Pinpoint the cell where the given text exists, returning its [x, y] midpoint coordinate. 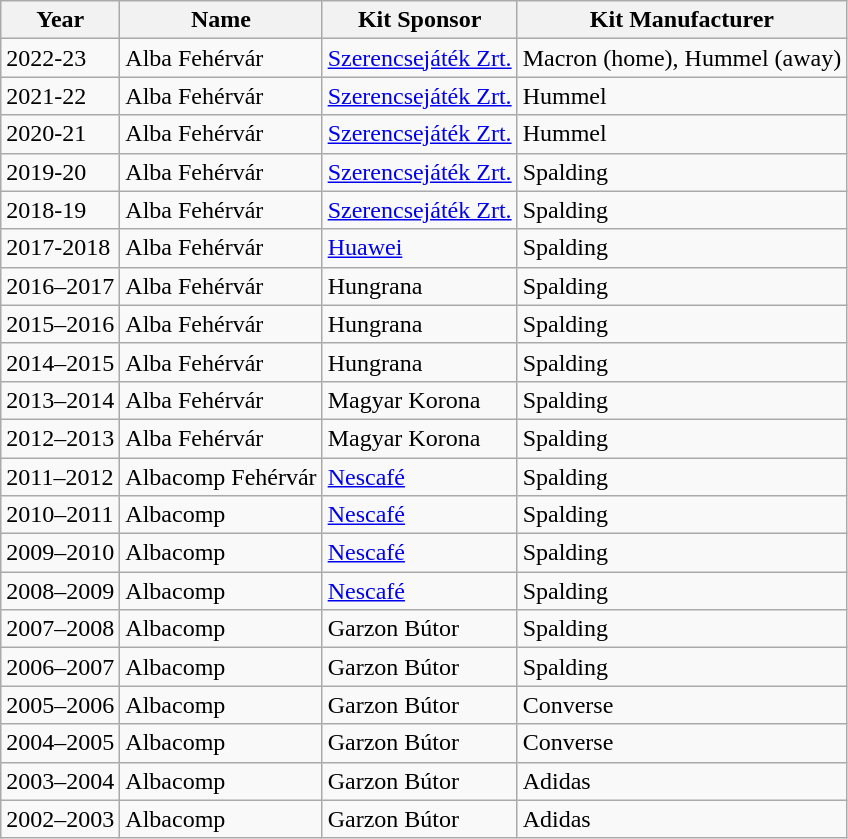
2006–2007 [60, 667]
Name [221, 20]
2009–2010 [60, 553]
Year [60, 20]
2013–2014 [60, 400]
2011–2012 [60, 477]
2003–2004 [60, 781]
2014–2015 [60, 362]
2002–2003 [60, 819]
Kit Manufacturer [682, 20]
2020-21 [60, 134]
Macron (home), Hummel (away) [682, 58]
2017-2018 [60, 248]
Huawei [420, 248]
2008–2009 [60, 591]
2010–2011 [60, 515]
2015–2016 [60, 324]
Albacomp Fehérvár [221, 477]
2018-19 [60, 210]
2004–2005 [60, 743]
2019-20 [60, 172]
2021-22 [60, 96]
2012–2013 [60, 438]
Kit Sponsor [420, 20]
2005–2006 [60, 705]
2016–2017 [60, 286]
2022-23 [60, 58]
2007–2008 [60, 629]
